Search for the cell housing the specified text and yield its [X, Y] center coordinate. 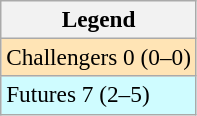
Challengers 0 (0–0) [99, 57]
Legend [99, 19]
Futures 7 (2–5) [99, 95]
